Identify which cell holds the provided text, then report its [x, y] central coordinate. 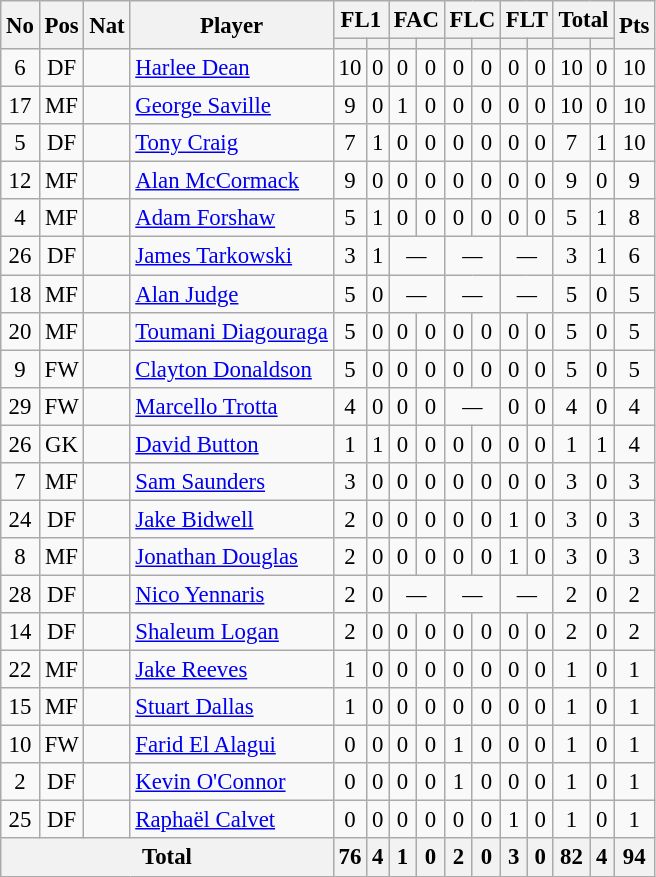
James Tarkowski [232, 256]
Clayton Donaldson [232, 369]
20 [20, 331]
Player [232, 25]
Pts [634, 25]
Nat [107, 25]
12 [20, 181]
Alan McCormack [232, 181]
Jake Reeves [232, 670]
GK [62, 444]
29 [20, 406]
Kevin O'Connor [232, 782]
17 [20, 106]
22 [20, 670]
82 [571, 858]
Harlee Dean [232, 68]
George Saville [232, 106]
No [20, 25]
25 [20, 820]
Sam Saunders [232, 482]
Tony Craig [232, 143]
David Button [232, 444]
FLC [472, 20]
Raphaël Calvet [232, 820]
24 [20, 519]
28 [20, 594]
Pos [62, 25]
Jonathan Douglas [232, 557]
18 [20, 294]
FL1 [360, 20]
Nico Yennaris [232, 594]
Toumani Diagouraga [232, 331]
FAC [417, 20]
Farid El Alagui [232, 745]
Adam Forshaw [232, 219]
Jake Bidwell [232, 519]
14 [20, 632]
Shaleum Logan [232, 632]
15 [20, 707]
FLT [526, 20]
Stuart Dallas [232, 707]
94 [634, 858]
Marcello Trotta [232, 406]
76 [350, 858]
Alan Judge [232, 294]
